Extract the (X, Y) coordinate from the center of the cell holding the provided text.  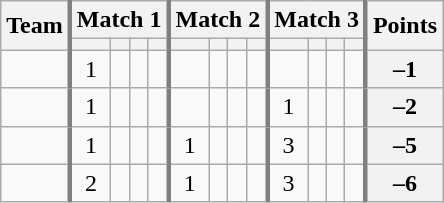
–1 (404, 69)
–6 (404, 183)
2 (90, 183)
Match 2 (218, 20)
Points (404, 26)
Match 3 (316, 20)
–2 (404, 107)
Team (36, 26)
–5 (404, 145)
Match 1 (120, 20)
